Pinpoint the cell where the given text exists, returning its (X, Y) midpoint coordinate. 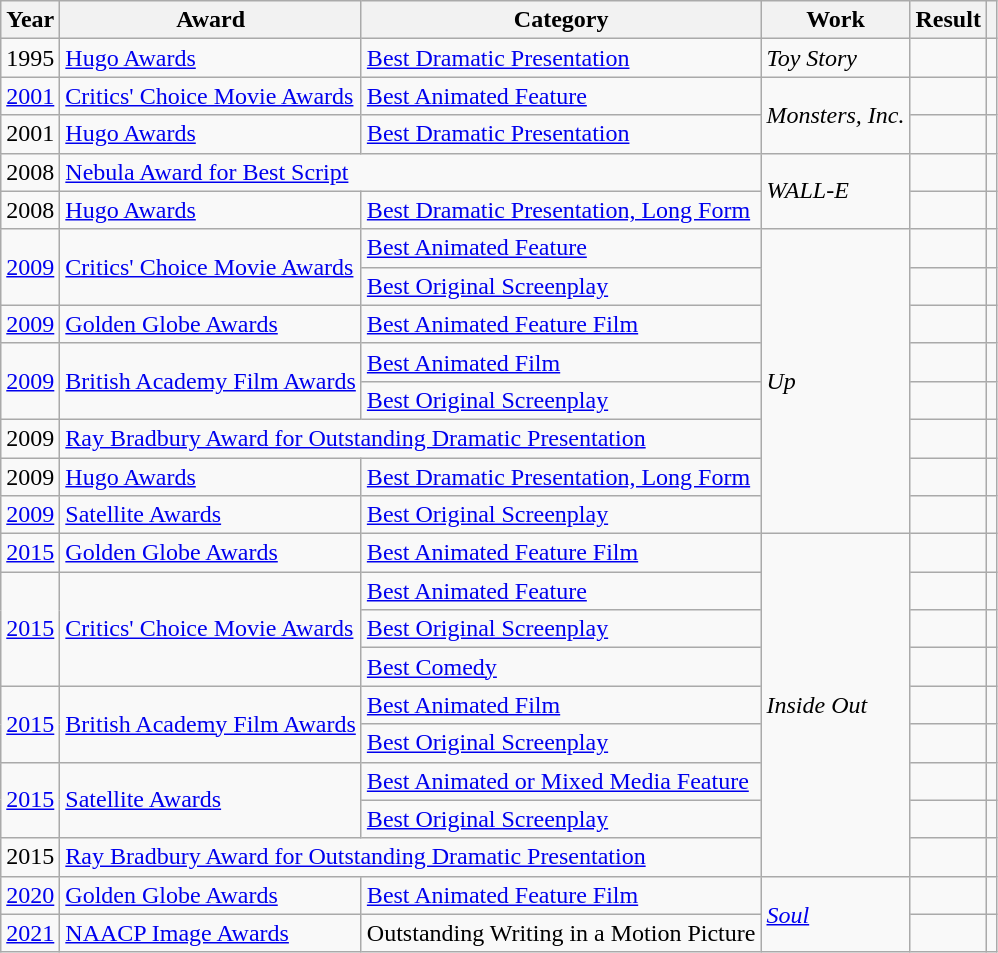
Inside Out (836, 706)
2020 (30, 895)
Soul (836, 914)
1995 (30, 58)
Nebula Award for Best Script (410, 172)
Outstanding Writing in a Motion Picture (561, 933)
Up (836, 381)
Best Comedy (561, 667)
WALL-E (836, 191)
Award (211, 20)
Monsters, Inc. (836, 115)
2021 (30, 933)
Result (948, 20)
Category (561, 20)
Best Animated or Mixed Media Feature (561, 781)
Work (836, 20)
NAACP Image Awards (211, 933)
Toy Story (836, 58)
Year (30, 20)
